Output the (X, Y) coordinate of the center of the cell containing the given text.  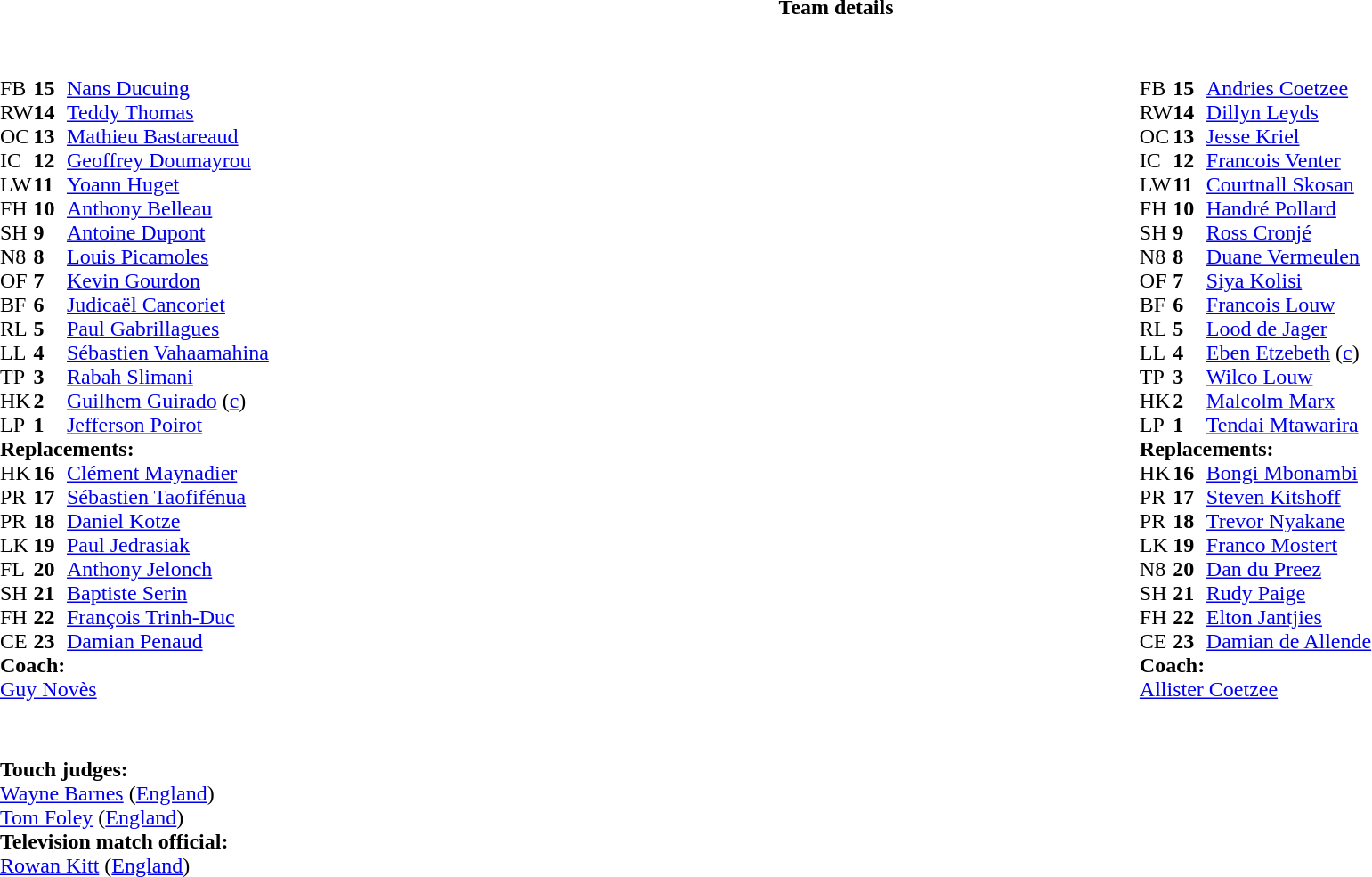
FL (17, 570)
Guy Novès (134, 689)
Judicaël Cancoriet (167, 305)
Rabah Slimani (167, 378)
Louis Picamoles (167, 256)
Anthony Belleau (167, 208)
Sébastien Vahaamahina (167, 353)
Baptiste Serin (167, 593)
Jesse Kriel (1289, 137)
Clément Maynadier (167, 474)
Francois Louw (1289, 305)
Franco Mostert (1289, 545)
Trevor Nyakane (1289, 522)
Kevin Gourdon (167, 281)
Mathieu Bastareaud (167, 137)
Antoine Dupont (167, 233)
Geoffrey Doumayrou (167, 160)
Damian de Allende (1289, 641)
Paul Jedrasiak (167, 545)
Lood de Jager (1289, 329)
Dan du Preez (1289, 570)
Siya Kolisi (1289, 281)
Daniel Kotze (167, 522)
Anthony Jelonch (167, 570)
Sébastien Taofifénua (167, 497)
Handré Pollard (1289, 208)
Jefferson Poirot (167, 426)
Malcolm Marx (1289, 401)
Steven Kitshoff (1289, 497)
Wilco Louw (1289, 378)
Andries Coetzee (1289, 89)
Elton Jantjies (1289, 618)
Paul Gabrillagues (167, 329)
François Trinh-Duc (167, 618)
Allister Coetzee (1255, 689)
Bongi Mbonambi (1289, 474)
Duane Vermeulen (1289, 256)
Tendai Mtawarira (1289, 426)
Ross Cronjé (1289, 233)
Nans Ducuing (167, 89)
Courtnall Skosan (1289, 185)
Francois Venter (1289, 160)
Eben Etzebeth (c) (1289, 353)
Rudy Paige (1289, 593)
Yoann Huget (167, 185)
Dillyn Leyds (1289, 112)
Guilhem Guirado (c) (167, 401)
Teddy Thomas (167, 112)
Damian Penaud (167, 641)
